For the text-containing cell, return its midpoint in [X, Y] coordinate format. 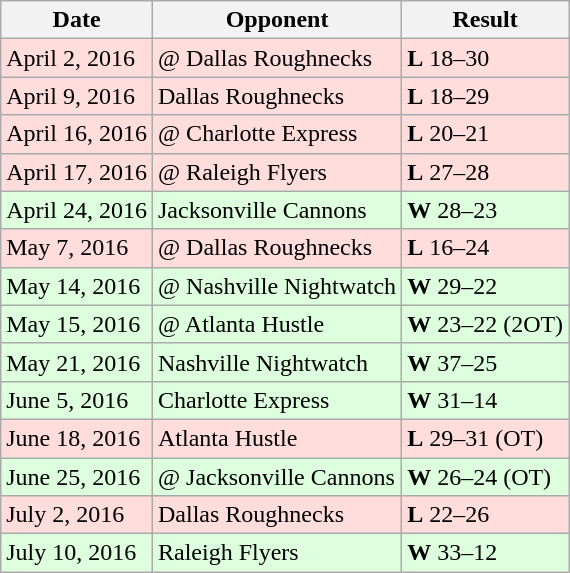
June 18, 2016 [77, 438]
July 2, 2016 [77, 515]
L 29–31 (OT) [486, 438]
L 27–28 [486, 172]
April 17, 2016 [77, 172]
April 24, 2016 [77, 210]
Result [486, 20]
@ Nashville Nightwatch [276, 286]
April 2, 2016 [77, 58]
W 26–24 (OT) [486, 477]
June 5, 2016 [77, 400]
May 14, 2016 [77, 286]
L 18–30 [486, 58]
W 31–14 [486, 400]
Charlotte Express [276, 400]
April 9, 2016 [77, 96]
@ Raleigh Flyers [276, 172]
Nashville Nightwatch [276, 362]
W 29–22 [486, 286]
Atlanta Hustle [276, 438]
L 20–21 [486, 134]
L 18–29 [486, 96]
W 37–25 [486, 362]
W 28–23 [486, 210]
May 21, 2016 [77, 362]
L 16–24 [486, 248]
June 25, 2016 [77, 477]
Opponent [276, 20]
July 10, 2016 [77, 553]
Date [77, 20]
W 23–22 (2OT) [486, 324]
L 22–26 [486, 515]
Jacksonville Cannons [276, 210]
@ Atlanta Hustle [276, 324]
@ Jacksonville Cannons [276, 477]
May 15, 2016 [77, 324]
May 7, 2016 [77, 248]
@ Charlotte Express [276, 134]
April 16, 2016 [77, 134]
W 33–12 [486, 553]
Raleigh Flyers [276, 553]
